For the text-containing cell, return its midpoint in [x, y] coordinate format. 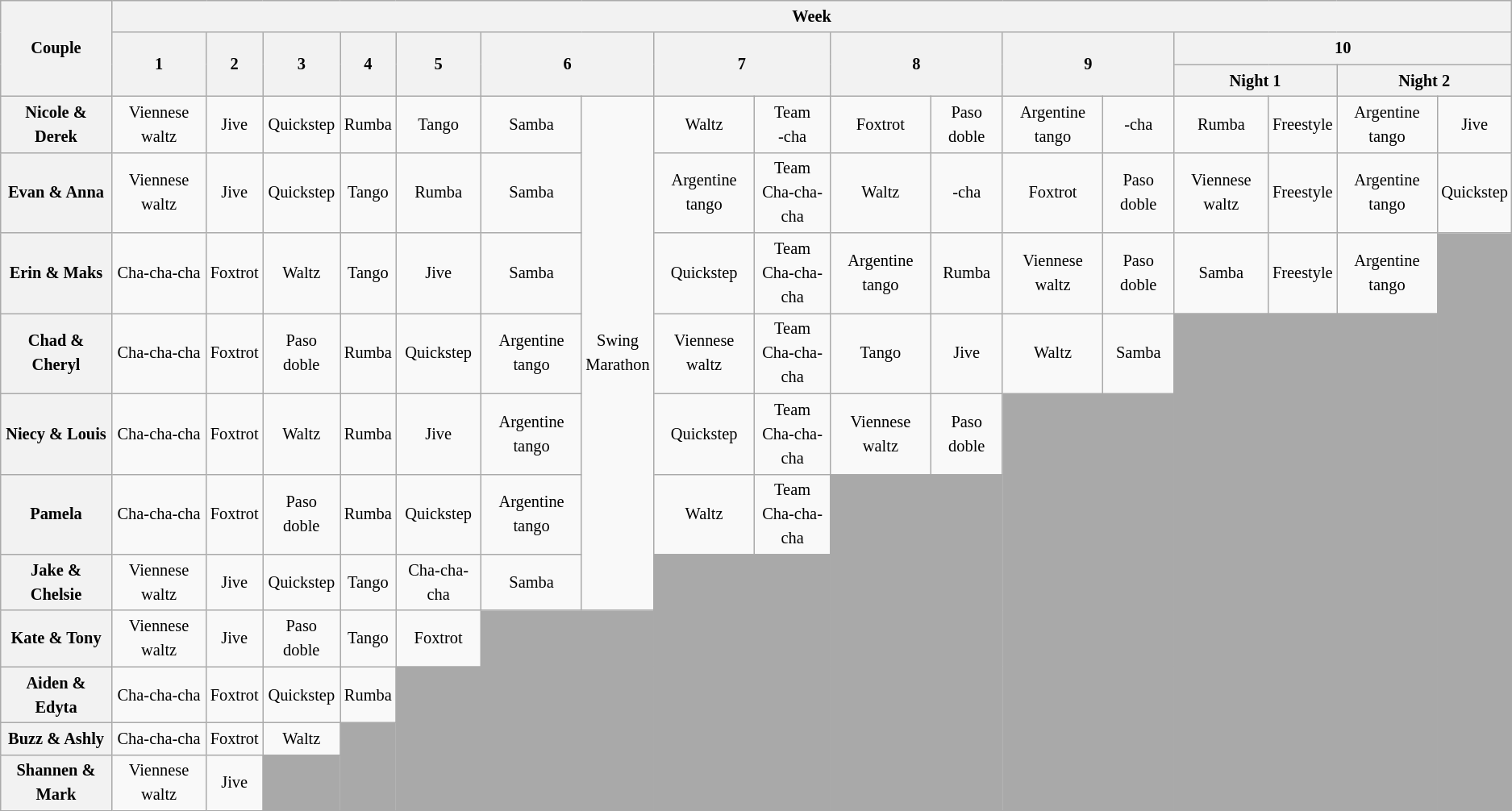
Aiden & Edyta [56, 695]
4 [368, 64]
Chad & Cheryl [56, 353]
Couple [56, 48]
Shannen & Mark [56, 783]
Niecy & Louis [56, 434]
7 [742, 64]
1 [159, 64]
Week [811, 16]
Kate & Tony [56, 638]
5 [439, 64]
Erin & Maks [56, 273]
10 [1343, 48]
Pamela [56, 514]
Team-cha [793, 124]
2 [235, 64]
Nicole & Derek [56, 124]
8 [916, 64]
Night 2 [1424, 81]
SwingMarathon [618, 353]
Buzz & Ashly [56, 738]
Night 1 [1256, 81]
3 [302, 64]
6 [568, 64]
9 [1088, 64]
Jake & Chelsie [56, 582]
Evan & Anna [56, 193]
